From the cell containing the given text, extract its center point as [x, y] coordinate. 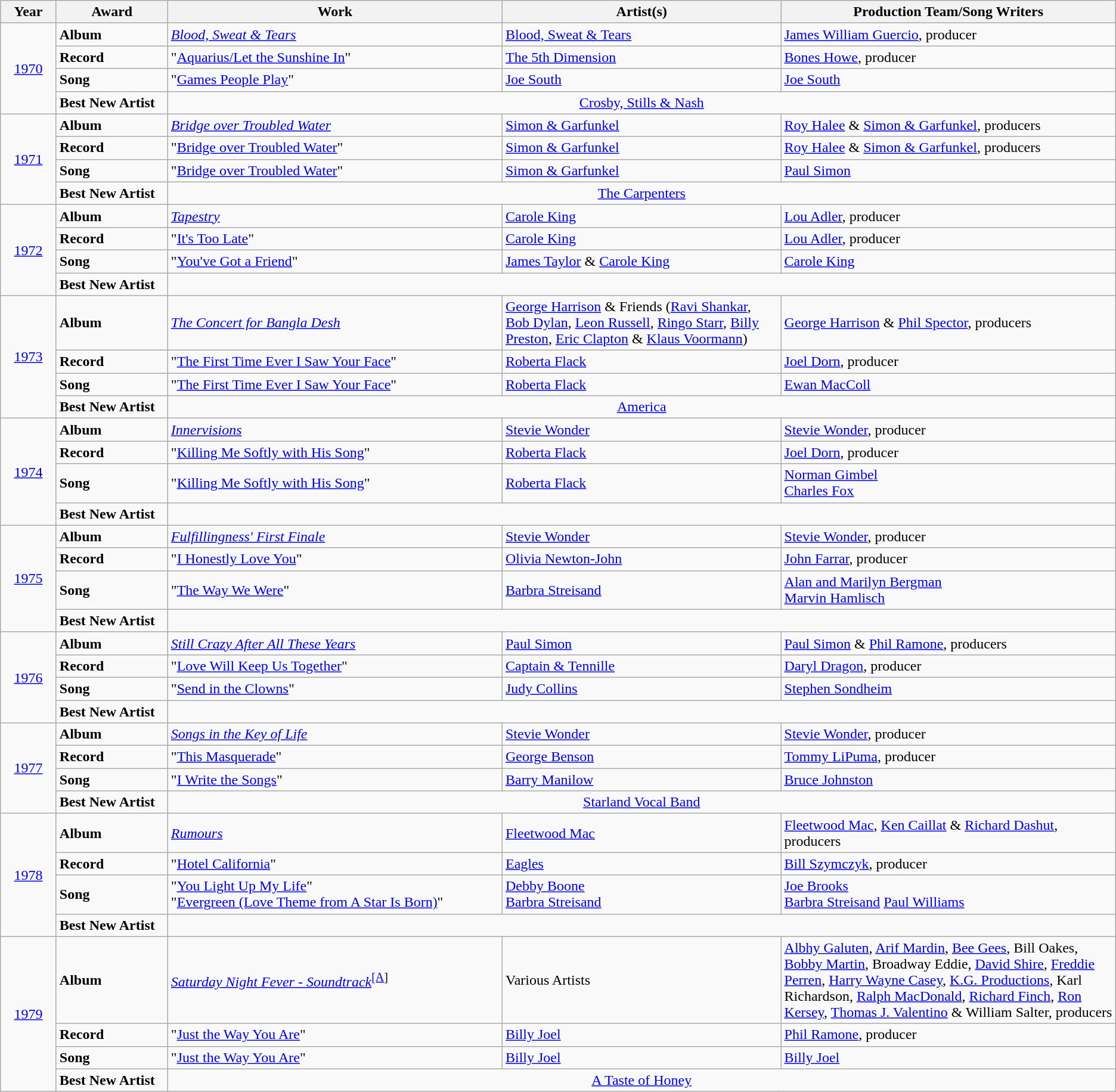
1975 [29, 578]
1977 [29, 768]
Songs in the Key of Life [335, 734]
Daryl Dragon, producer [948, 666]
Fleetwood Mac, Ken Caillat & Richard Dashut, producers [948, 833]
George Harrison & Friends (Ravi Shankar, Bob Dylan, Leon Russell, Ringo Starr, Billy Preston, Eric Clapton & Klaus Voormann) [641, 323]
"I Write the Songs" [335, 780]
Year [29, 12]
Bruce Johnston [948, 780]
Fulfillingness' First Finale [335, 536]
Artist(s) [641, 12]
George Benson [641, 757]
Phil Ramone, producer [948, 1035]
A Taste of Honey [641, 1080]
"Send in the Clowns" [335, 688]
"I Honestly Love You" [335, 559]
Rumours [335, 833]
"It's Too Late" [335, 238]
1970 [29, 69]
Fleetwood Mac [641, 833]
Barbra Streisand [641, 590]
1972 [29, 250]
Ewan MacColl [948, 384]
Barry Manilow [641, 780]
Still Crazy After All These Years [335, 643]
"You've Got a Friend" [335, 261]
Judy Collins [641, 688]
Production Team/Song Writers [948, 12]
Eagles [641, 864]
1974 [29, 472]
Alan and Marilyn BergmanMarvin Hamlisch [948, 590]
The 5th Dimension [641, 57]
Joe BrooksBarbra Streisand Paul Williams [948, 894]
"You Light Up My Life""Evergreen (Love Theme from A Star Is Born)" [335, 894]
Innervisions [335, 430]
Various Artists [641, 980]
George Harrison & Phil Spector, producers [948, 323]
"Games People Play" [335, 80]
James William Guercio, producer [948, 35]
Crosby, Stills & Nash [641, 103]
Work [335, 12]
America [641, 407]
Bridge over Troubled Water [335, 125]
"The Way We Were" [335, 590]
Saturday Night Fever - Soundtrack[A] [335, 980]
"Love Will Keep Us Together" [335, 666]
1971 [29, 159]
Bones Howe, producer [948, 57]
The Carpenters [641, 193]
Bill Szymczyk, producer [948, 864]
The Concert for Bangla Desh [335, 323]
James Taylor & Carole King [641, 261]
"Hotel California" [335, 864]
Award [112, 12]
Tommy LiPuma, producer [948, 757]
Tapestry [335, 216]
1979 [29, 1014]
Starland Vocal Band [641, 802]
"Aquarius/Let the Sunshine In" [335, 57]
Captain & Tennille [641, 666]
Paul Simon & Phil Ramone, producers [948, 643]
Olivia Newton-John [641, 559]
Debby BooneBarbra Streisand [641, 894]
Stephen Sondheim [948, 688]
1978 [29, 875]
John Farrar, producer [948, 559]
1973 [29, 357]
1976 [29, 677]
Norman GimbelCharles Fox [948, 483]
"This Masquerade" [335, 757]
